Return the (X, Y) coordinate for the center point of the cell that contains the specified text.  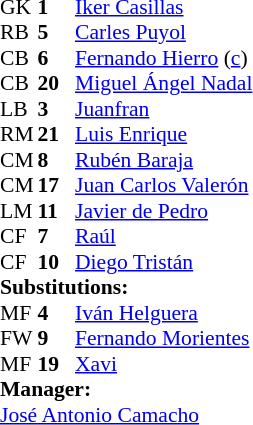
RM (19, 135)
3 (57, 109)
Fernando Morientes (164, 339)
17 (57, 185)
Luis Enrique (164, 135)
Miguel Ángel Nadal (164, 83)
Juan Carlos Valerón (164, 185)
20 (57, 83)
LB (19, 109)
Iván Helguera (164, 313)
5 (57, 33)
8 (57, 160)
10 (57, 262)
FW (19, 339)
6 (57, 58)
Raúl (164, 237)
21 (57, 135)
9 (57, 339)
Juanfran (164, 109)
19 (57, 364)
7 (57, 237)
Xavi (164, 364)
Substitutions: (126, 287)
LM (19, 211)
Manager: (126, 389)
Rubén Baraja (164, 160)
Carles Puyol (164, 33)
Javier de Pedro (164, 211)
RB (19, 33)
Diego Tristán (164, 262)
Fernando Hierro (c) (164, 58)
4 (57, 313)
11 (57, 211)
